Search for the cell housing the specified text and yield its [x, y] center coordinate. 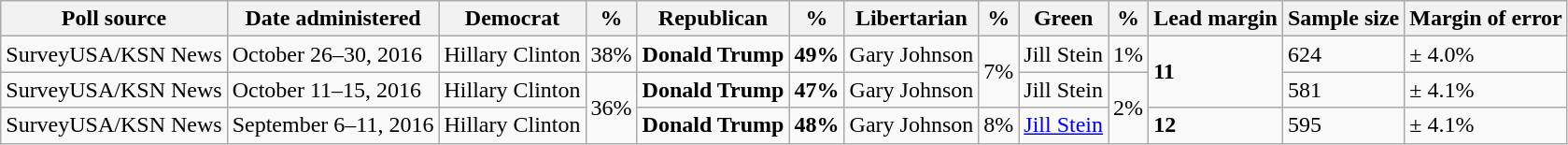
Poll source [114, 19]
Margin of error [1487, 19]
47% [816, 90]
2% [1128, 108]
± 4.0% [1487, 54]
Libertarian [911, 19]
October 11–15, 2016 [332, 90]
624 [1343, 54]
Date administered [332, 19]
38% [611, 54]
Republican [713, 19]
Lead margin [1216, 19]
11 [1216, 72]
49% [816, 54]
Sample size [1343, 19]
48% [816, 125]
Democrat [512, 19]
Green [1064, 19]
581 [1343, 90]
36% [611, 108]
12 [1216, 125]
8% [999, 125]
7% [999, 72]
October 26–30, 2016 [332, 54]
595 [1343, 125]
September 6–11, 2016 [332, 125]
1% [1128, 54]
